Determine the (X, Y) coordinate at the center of the cell enclosing the given text.  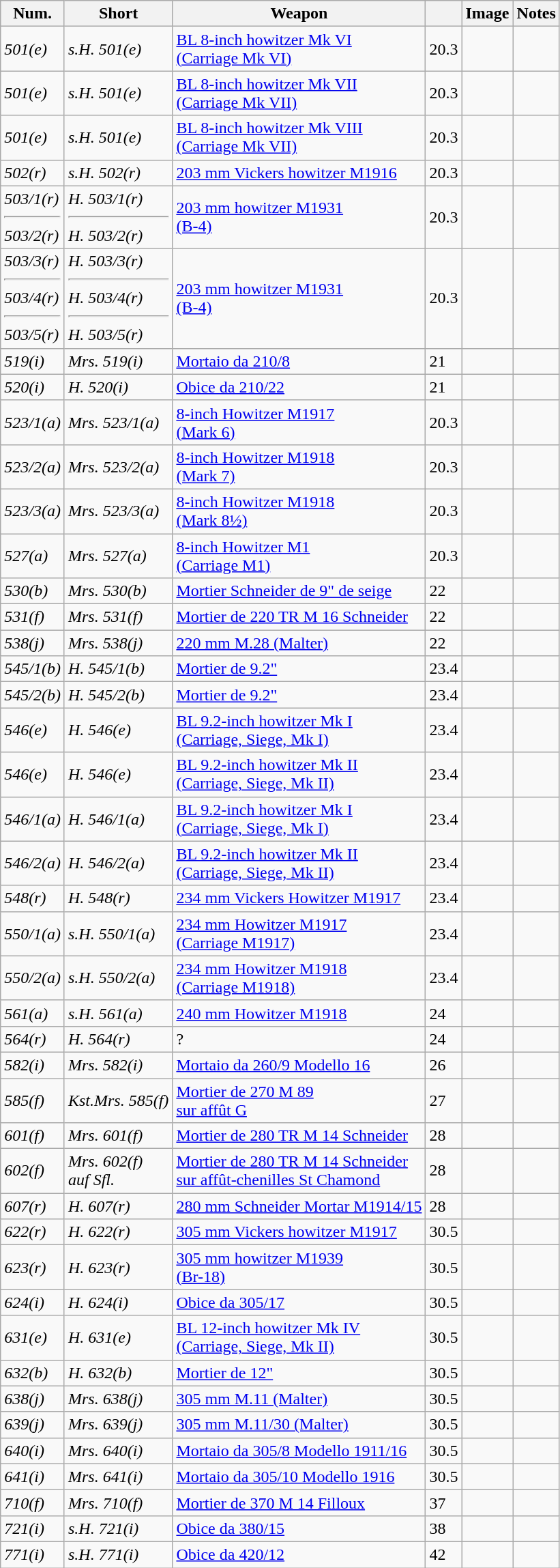
546/2(a) (33, 863)
639(j) (33, 1425)
37 (443, 1502)
s.H. 550/2(a) (118, 978)
531(f) (33, 617)
26 (443, 1065)
BL 8-inch howitzer Mk VII(Carriage Mk VII) (299, 93)
8-inch Howitzer M1918(Mark 8½) (299, 511)
502(r) (33, 173)
548(r) (33, 898)
BL 12-inch howitzer Mk IV(Carriage, Siege, Mk II) (299, 1338)
Obice da 305/17 (299, 1302)
Mortier de 370 M 14 Filloux (299, 1502)
234 mm Howitzer M1918(Carriage M1918) (299, 978)
623(r) (33, 1267)
H. 624(i) (118, 1302)
BL 8-inch howitzer Mk VIII(Carriage Mk VII) (299, 138)
Image (487, 14)
545/1(b) (33, 669)
Mortier de 270 M 89sur affût G (299, 1100)
Mrs. 538(j) (118, 643)
Mrs. 523/1(a) (118, 422)
BL 8-inch howitzer Mk VI(Carriage Mk VI) (299, 49)
585(f) (33, 1100)
Mortaio da 260/9 Modello 16 (299, 1065)
519(i) (33, 361)
624(i) (33, 1302)
Kst.Mrs. 585(f) (118, 1100)
s.H. 721(i) (118, 1528)
H. 548(r) (118, 898)
H. 545/2(b) (118, 695)
503/3(r)503/4(r)503/5(r) (33, 298)
280 mm Schneider Mortar M1914/15 (299, 1206)
240 mm Howitzer M1918 (299, 1013)
Mrs. 710(f) (118, 1502)
Mortier de 220 TR M 16 Schneider (299, 617)
Mrs. 527(a) (118, 556)
8-inch Howitzer M1918(Mark 7) (299, 467)
? (299, 1039)
721(i) (33, 1528)
38 (443, 1528)
305 mm howitzer M1939(Br-18) (299, 1267)
Mrs. 638(j) (118, 1399)
Mrs. 523/2(a) (118, 467)
640(i) (33, 1451)
546/1(a) (33, 819)
305 mm Vickers howitzer M1917 (299, 1232)
Mortaio da 210/8 (299, 361)
Mortier de 12" (299, 1373)
H. 632(b) (118, 1373)
632(b) (33, 1373)
8-inch Howitzer M1917(Mark 6) (299, 422)
550/2(a) (33, 978)
Mortier Schneider de 9" de seige (299, 591)
Num. (33, 14)
503/1(r)503/2(r) (33, 217)
561(a) (33, 1013)
42 (443, 1554)
H. 564(r) (118, 1039)
Mrs. 602(f)auf Sfl. (118, 1171)
Short (118, 14)
H. 520(i) (118, 387)
771(i) (33, 1554)
564(r) (33, 1039)
Weapon (299, 14)
527(a) (33, 556)
Obice da 420/12 (299, 1554)
530(b) (33, 591)
Mrs. 641(i) (118, 1477)
545/2(b) (33, 695)
27 (443, 1100)
305 mm M.11 (Malter) (299, 1399)
523/2(a) (33, 467)
H. 546/2(a) (118, 863)
8-inch Howitzer M1(Carriage M1) (299, 556)
710(f) (33, 1502)
601(f) (33, 1136)
H. 545/1(b) (118, 669)
H. 503/1(r)H. 503/2(r) (118, 217)
H. 546/1(a) (118, 819)
s.H. 771(i) (118, 1554)
Mrs. 601(f) (118, 1136)
520(i) (33, 387)
607(r) (33, 1206)
H. 622(r) (118, 1232)
s.H. 561(a) (118, 1013)
305 mm M.11/30 (Malter) (299, 1425)
Obice da 210/22 (299, 387)
Mrs. 523/3(a) (118, 511)
641(i) (33, 1477)
538(j) (33, 643)
s.H. 550/1(a) (118, 934)
H. 623(r) (118, 1267)
Notes (536, 14)
Mrs. 640(i) (118, 1451)
523/1(a) (33, 422)
523/3(a) (33, 511)
Mrs. 530(b) (118, 591)
H. 503/3(r)H. 503/4(r)H. 503/5(r) (118, 298)
H. 631(e) (118, 1338)
H. 607(r) (118, 1206)
550/1(a) (33, 934)
Mortier de 280 TR M 14 Schneider (299, 1136)
Mortaio da 305/8 Modello 1911/16 (299, 1451)
Mrs. 531(f) (118, 617)
220 mm M.28 (Malter) (299, 643)
Mortier de 280 TR M 14 Schneidersur affût-chenilles St Chamond (299, 1171)
Obice da 380/15 (299, 1528)
s.H. 502(r) (118, 173)
631(e) (33, 1338)
602(f) (33, 1171)
Mrs. 639(j) (118, 1425)
638(j) (33, 1399)
622(r) (33, 1232)
234 mm Vickers Howitzer M1917 (299, 898)
Mrs. 519(i) (118, 361)
Mrs. 582(i) (118, 1065)
Mortaio da 305/10 Modello 1916 (299, 1477)
203 mm Vickers howitzer M1916 (299, 173)
582(i) (33, 1065)
234 mm Howitzer M1917(Carriage M1917) (299, 934)
